Detect which cell encompasses the target text, then output its (X, Y) center coordinate. 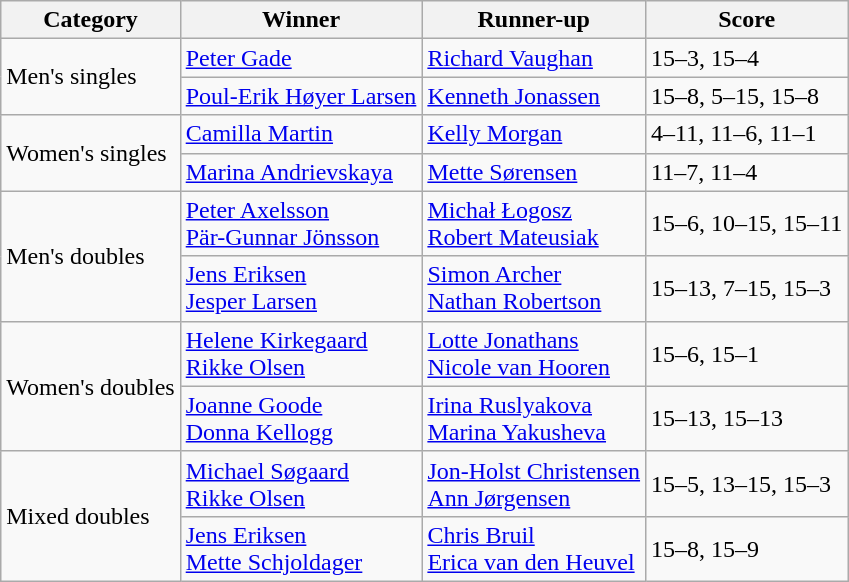
Camilla Martin (301, 134)
Irina Ruslyakova Marina Yakusheva (534, 418)
Peter Axelsson Pär-Gunnar Jönsson (301, 224)
Poul-Erik Høyer Larsen (301, 96)
Lotte Jonathans Nicole van Hooren (534, 354)
Score (747, 20)
Winner (301, 20)
Jens Eriksen Jesper Larsen (301, 288)
Marina Andrievskaya (301, 172)
4–11, 11–6, 11–1 (747, 134)
Joanne Goode Donna Kellogg (301, 418)
15–8, 5–15, 15–8 (747, 96)
Helene Kirkegaard Rikke Olsen (301, 354)
Jens Eriksen Mette Schjoldager (301, 548)
15–13, 7–15, 15–3 (747, 288)
Michał Łogosz Robert Mateusiak (534, 224)
Richard Vaughan (534, 58)
Men's doubles (90, 256)
15–8, 15–9 (747, 548)
Simon Archer Nathan Robertson (534, 288)
Kenneth Jonassen (534, 96)
Men's singles (90, 77)
Women's singles (90, 153)
11–7, 11–4 (747, 172)
Mette Sørensen (534, 172)
Michael Søgaard Rikke Olsen (301, 484)
Chris Bruil Erica van den Heuvel (534, 548)
Kelly Morgan (534, 134)
Jon-Holst Christensen Ann Jørgensen (534, 484)
Women's doubles (90, 386)
Category (90, 20)
15–6, 10–15, 15–11 (747, 224)
Mixed doubles (90, 516)
Runner-up (534, 20)
15–5, 13–15, 15–3 (747, 484)
15–13, 15–13 (747, 418)
15–3, 15–4 (747, 58)
15–6, 15–1 (747, 354)
Peter Gade (301, 58)
